Output the [x, y] coordinate of the center of the cell containing the given text.  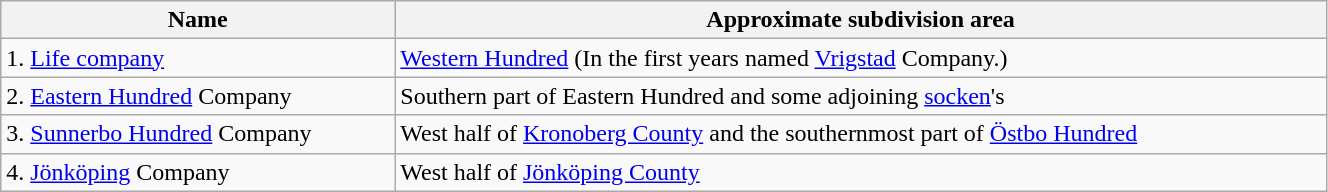
Approximate subdivision area [861, 20]
West half of Kronoberg County and the southernmost part of Östbo Hundred [861, 134]
3. Sunnerbo Hundred Company [198, 134]
2. Eastern Hundred Company [198, 96]
4. Jönköping Company [198, 172]
Southern part of Eastern Hundred and some adjoining socken's [861, 96]
West half of Jönköping County [861, 172]
Name [198, 20]
Western Hundred (In the first years named Vrigstad Company.) [861, 58]
1. Life company [198, 58]
